Detect which cell encompasses the target text, then output its [x, y] center coordinate. 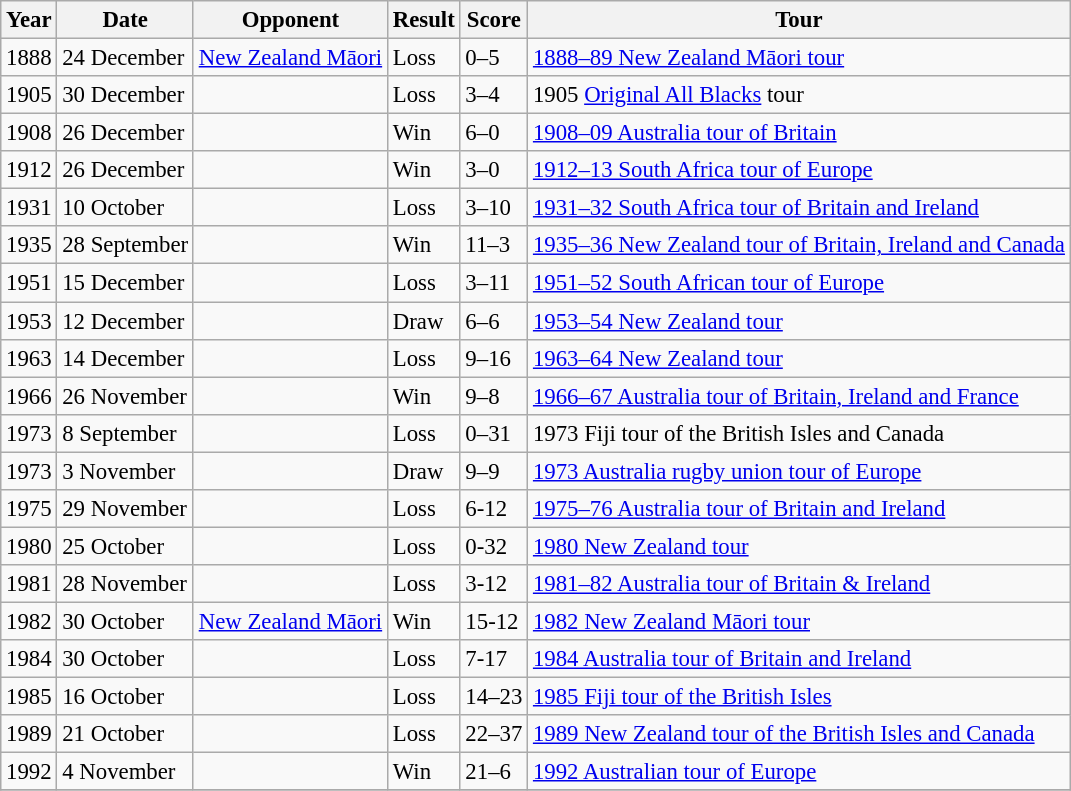
15 December [125, 283]
3 November [125, 471]
9–9 [494, 471]
1984 [29, 659]
22–37 [494, 734]
1985 [29, 697]
1953 [29, 321]
1981 [29, 584]
1935 [29, 245]
3–11 [494, 283]
1951–52 South African tour of Europe [800, 283]
24 December [125, 58]
6–0 [494, 133]
1931–32 South Africa tour of Britain and Ireland [800, 208]
9–16 [494, 358]
1992 Australian tour of Europe [800, 772]
1982 [29, 621]
14 December [125, 358]
29 November [125, 509]
26 November [125, 396]
Result [424, 20]
8 September [125, 433]
9–8 [494, 396]
12 December [125, 321]
1982 New Zealand Māori tour [800, 621]
1951 [29, 283]
Date [125, 20]
1989 [29, 734]
1888 [29, 58]
1980 [29, 546]
1905 [29, 95]
28 September [125, 245]
3–0 [494, 170]
1975–76 Australia tour of Britain and Ireland [800, 509]
1953–54 New Zealand tour [800, 321]
Tour [800, 20]
11–3 [494, 245]
1973 Australia rugby union tour of Europe [800, 471]
1963 [29, 358]
1980 New Zealand tour [800, 546]
1963–64 New Zealand tour [800, 358]
7-17 [494, 659]
1912 [29, 170]
1905 Original All Blacks tour [800, 95]
1931 [29, 208]
21–6 [494, 772]
15-12 [494, 621]
1973 Fiji tour of the British Isles and Canada [800, 433]
1981–82 Australia tour of Britain & Ireland [800, 584]
4 November [125, 772]
21 October [125, 734]
28 November [125, 584]
1975 [29, 509]
Opponent [290, 20]
1912–13 South Africa tour of Europe [800, 170]
Year [29, 20]
6–6 [494, 321]
Score [494, 20]
0–31 [494, 433]
10 October [125, 208]
3–4 [494, 95]
1908–09 Australia tour of Britain [800, 133]
3–10 [494, 208]
25 October [125, 546]
0–5 [494, 58]
0-32 [494, 546]
1966 [29, 396]
1966–67 Australia tour of Britain, Ireland and France [800, 396]
1984 Australia tour of Britain and Ireland [800, 659]
1985 Fiji tour of the British Isles [800, 697]
1989 New Zealand tour of the British Isles and Canada [800, 734]
1935–36 New Zealand tour of Britain, Ireland and Canada [800, 245]
1908 [29, 133]
3-12 [494, 584]
1992 [29, 772]
1888–89 New Zealand Māori tour [800, 58]
16 October [125, 697]
6-12 [494, 509]
14–23 [494, 697]
30 December [125, 95]
